Identify which cell holds the provided text, then report its (X, Y) central coordinate. 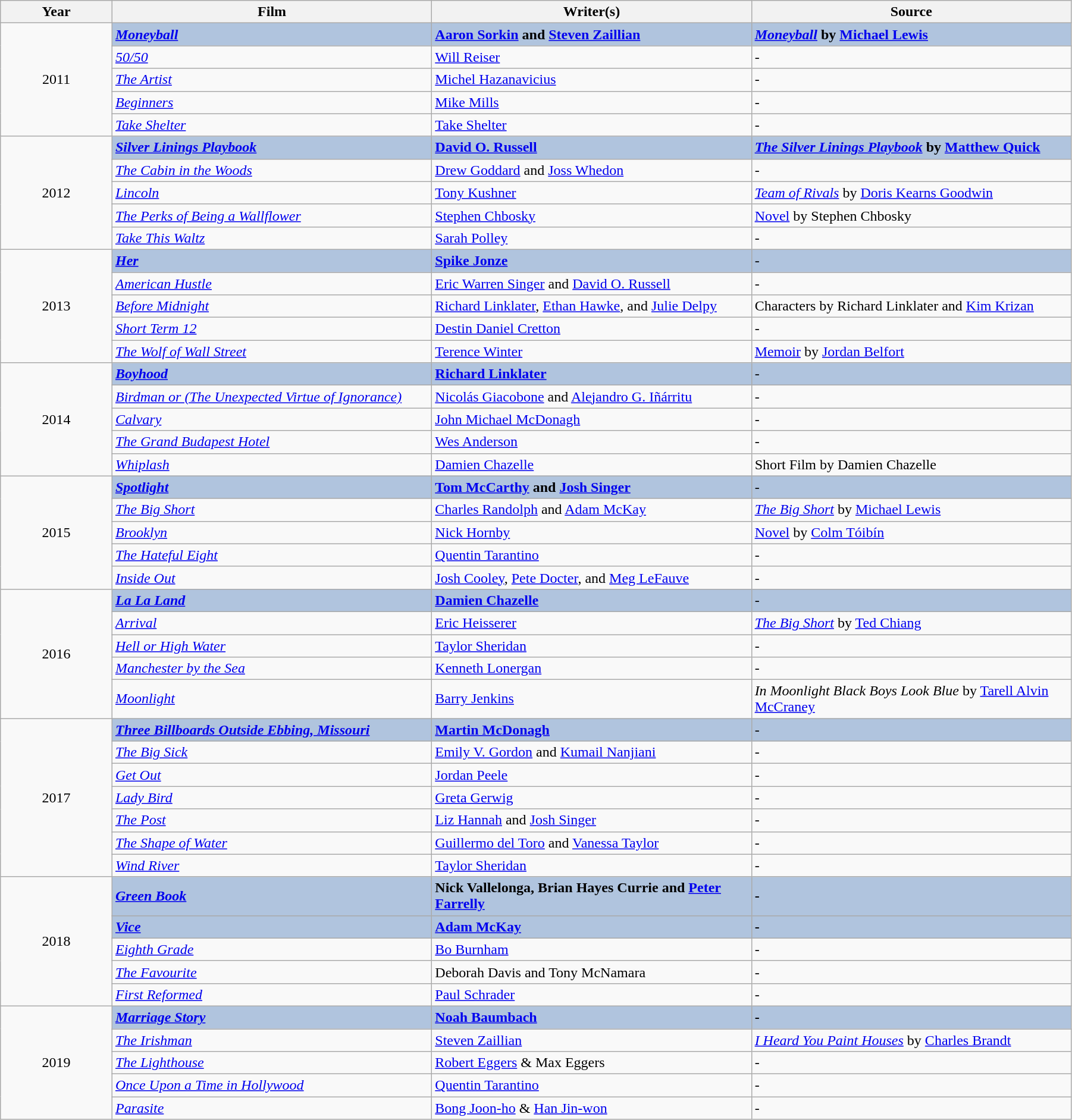
Lincoln (271, 193)
Brooklyn (271, 532)
Guillermo del Toro and Vanessa Taylor (591, 843)
In Moonlight Black Boys Look Blue by Tarell Alvin McCraney (911, 699)
Adam McKay (591, 927)
Film (271, 12)
The Grand Budapest Hotel (271, 442)
John Michael McDonagh (591, 419)
Eighth Grade (271, 949)
Team of Rivals by Doris Kearns Goodwin (911, 193)
First Reformed (271, 994)
Novel by Colm Tóibín (911, 532)
2016 (57, 653)
Memoir by Jordan Belfort (911, 352)
The Wolf of Wall Street (271, 352)
Tom McCarthy and Josh Singer (591, 487)
2013 (57, 306)
2015 (57, 532)
Josh Cooley, Pete Docter, and Meg LeFauve (591, 578)
Writer(s) (591, 12)
Steven Zaillian (591, 1040)
La La Land (271, 600)
Green Book (271, 896)
Tony Kushner (591, 193)
Stephen Chbosky (591, 215)
Inside Out (271, 578)
Jordan Peele (591, 775)
The Big Sick (271, 752)
Deborah Davis and Tony McNamara (591, 972)
Nicolás Giacobone and Alejandro G. Iñárritu (591, 397)
Paul Schrader (591, 994)
Whiplash (271, 465)
The Post (271, 820)
Year (57, 12)
Boyhood (271, 374)
American Hustle (271, 284)
Moneyball (271, 34)
Aaron Sorkin and Steven Zaillian (591, 34)
The Big Short by Ted Chiang (911, 623)
I Heard You Paint Houses by Charles Brandt (911, 1040)
Destin Daniel Cretton (591, 329)
Parasite (271, 1108)
2011 (57, 80)
Hell or High Water (271, 645)
The Big Short by Michael Lewis (911, 510)
Emily V. Gordon and Kumail Nanjiani (591, 752)
2019 (57, 1062)
Before Midnight (271, 306)
Michel Hazanavicius (591, 80)
2018 (57, 941)
The Irishman (271, 1040)
Take This Waltz (271, 238)
Drew Goddard and Joss Whedon (591, 170)
The Favourite (271, 972)
Novel by Stephen Chbosky (911, 215)
Short Film by Damien Chazelle (911, 465)
Silver Linings Playbook (271, 148)
Characters by Richard Linklater and Kim Krizan (911, 306)
Calvary (271, 419)
Terence Winter (591, 352)
The Shape of Water (271, 843)
2012 (57, 193)
Eric Warren Singer and David O. Russell (591, 284)
Nick Hornby (591, 532)
Eric Heisserer (591, 623)
Short Term 12 (271, 329)
Get Out (271, 775)
Martin McDonagh (591, 730)
The Artist (271, 80)
Marriage Story (271, 1017)
Greta Gerwig (591, 798)
2014 (57, 419)
David O. Russell (591, 148)
Kenneth Lonergan (591, 669)
Barry Jenkins (591, 699)
Lady Bird (271, 798)
Liz Hannah and Josh Singer (591, 820)
Mike Mills (591, 102)
Wind River (271, 865)
Bo Burnham (591, 949)
Spotlight (271, 487)
2017 (57, 798)
Richard Linklater (591, 374)
The Hateful Eight (271, 555)
Richard Linklater, Ethan Hawke, and Julie Delpy (591, 306)
Vice (271, 927)
Wes Anderson (591, 442)
Robert Eggers & Max Eggers (591, 1063)
The Lighthouse (271, 1063)
Beginners (271, 102)
50/50 (271, 57)
Source (911, 12)
The Silver Linings Playbook by Matthew Quick (911, 148)
Spike Jonze (591, 261)
Sarah Polley (591, 238)
Three Billboards Outside Ebbing, Missouri (271, 730)
Birdman or (The Unexpected Virtue of Ignorance) (271, 397)
Will Reiser (591, 57)
Once Upon a Time in Hollywood (271, 1086)
Moneyball by Michael Lewis (911, 34)
Charles Randolph and Adam McKay (591, 510)
Bong Joon-ho & Han Jin-won (591, 1108)
The Perks of Being a Wallflower (271, 215)
Manchester by the Sea (271, 669)
Noah Baumbach (591, 1017)
Her (271, 261)
The Big Short (271, 510)
The Cabin in the Woods (271, 170)
Nick Vallelonga, Brian Hayes Currie and Peter Farrelly (591, 896)
Arrival (271, 623)
Moonlight (271, 699)
